From the cell containing the given text, extract its center point as (x, y) coordinate. 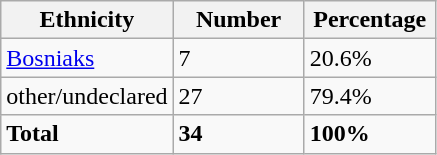
34 (238, 134)
other/undeclared (87, 96)
Number (238, 20)
100% (370, 134)
79.4% (370, 96)
27 (238, 96)
Total (87, 134)
Percentage (370, 20)
20.6% (370, 58)
Ethnicity (87, 20)
Bosniaks (87, 58)
7 (238, 58)
